Extract the [x, y] coordinate from the center of the cell holding the provided text.  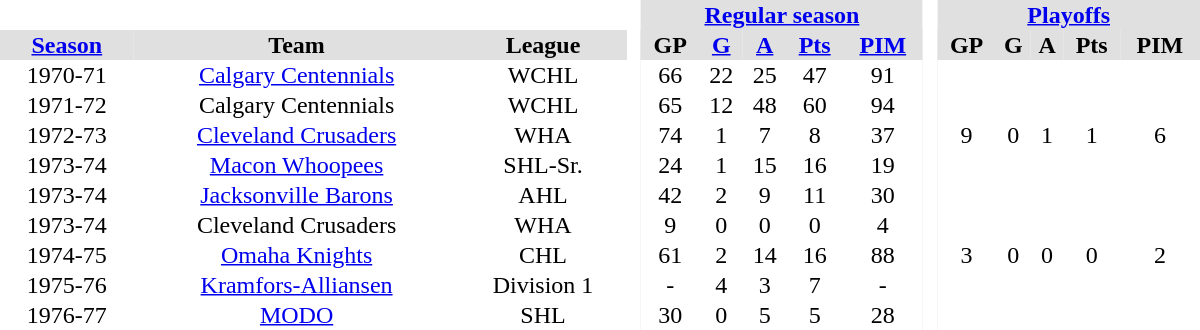
8 [814, 135]
1970-71 [67, 75]
Macon Whoopees [297, 165]
48 [764, 105]
91 [883, 75]
42 [670, 195]
22 [722, 75]
1971-72 [67, 105]
28 [883, 315]
League [544, 45]
14 [764, 255]
Division 1 [544, 285]
Season [67, 45]
Team [297, 45]
MODO [297, 315]
1972-73 [67, 135]
Regular season [782, 15]
24 [670, 165]
61 [670, 255]
15 [764, 165]
AHL [544, 195]
1976-77 [67, 315]
Kramfors-Alliansen [297, 285]
60 [814, 105]
1975-76 [67, 285]
Omaha Knights [297, 255]
SHL-Sr. [544, 165]
6 [1160, 135]
19 [883, 165]
65 [670, 105]
11 [814, 195]
25 [764, 75]
Jacksonville Barons [297, 195]
Playoffs [1068, 15]
CHL [544, 255]
SHL [544, 315]
74 [670, 135]
94 [883, 105]
12 [722, 105]
1974-75 [67, 255]
88 [883, 255]
37 [883, 135]
47 [814, 75]
66 [670, 75]
